Provide the [x, y] coordinate of the cell's center where the given text is located.  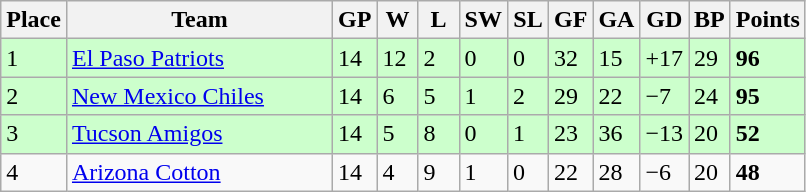
El Paso Patriots [199, 58]
8 [438, 134]
32 [571, 58]
95 [768, 96]
−6 [664, 172]
Team [199, 20]
BP [710, 20]
GF [571, 20]
GP [355, 20]
28 [616, 172]
6 [398, 96]
48 [768, 172]
3 [34, 134]
Points [768, 20]
Arizona Cotton [199, 172]
36 [616, 134]
24 [710, 96]
New Mexico Chiles [199, 96]
12 [398, 58]
15 [616, 58]
9 [438, 172]
W [398, 20]
SL [528, 20]
−7 [664, 96]
SW [483, 20]
−13 [664, 134]
GA [616, 20]
23 [571, 134]
+17 [664, 58]
Tucson Amigos [199, 134]
L [438, 20]
96 [768, 58]
52 [768, 134]
Place [34, 20]
GD [664, 20]
